Pinpoint the cell where the given text exists, returning its [X, Y] midpoint coordinate. 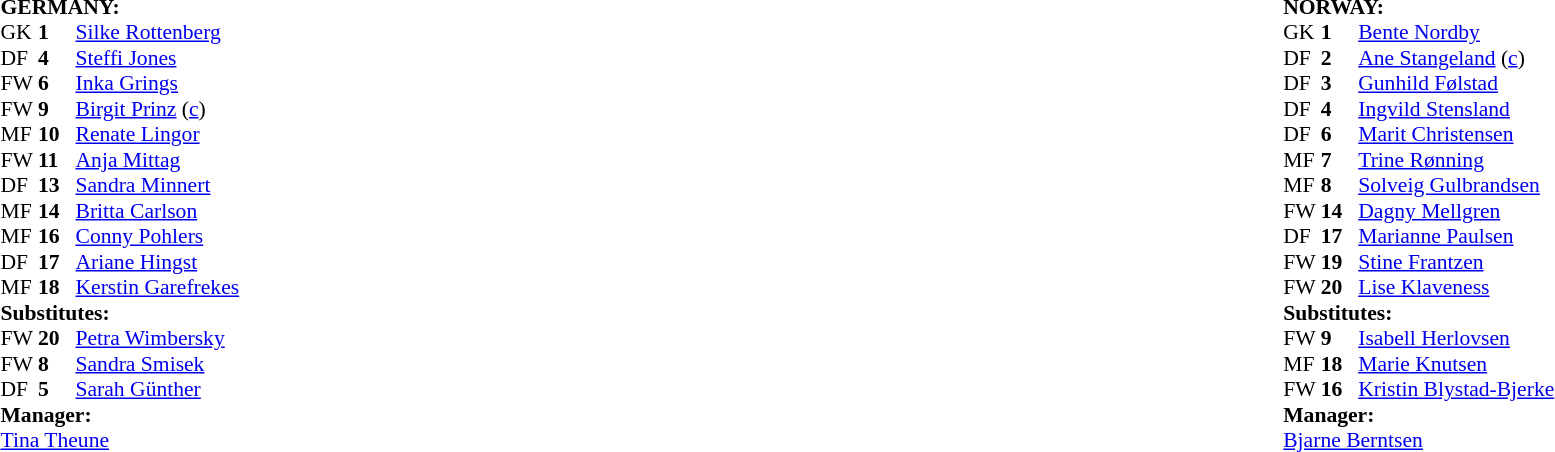
Sarah Günther [158, 389]
3 [1340, 83]
2 [1340, 58]
Dagny Mellgren [1456, 211]
13 [57, 185]
19 [1340, 262]
Sandra Smisek [158, 364]
Marie Knutsen [1456, 364]
11 [57, 160]
5 [57, 389]
Kristin Blystad-Bjerke [1456, 389]
Stine Frantzen [1456, 262]
Trine Rønning [1456, 160]
Britta Carlson [158, 211]
Ane Stangeland (c) [1456, 58]
Ariane Hingst [158, 262]
Silke Rottenberg [158, 33]
Solveig Gulbrandsen [1456, 185]
Marianne Paulsen [1456, 237]
Conny Pohlers [158, 237]
Anja Mittag [158, 160]
Marit Christensen [1456, 135]
10 [57, 135]
Renate Lingor [158, 135]
Bente Nordby [1456, 33]
7 [1340, 160]
Lise Klaveness [1456, 287]
Steffi Jones [158, 58]
Kerstin Garefrekes [158, 287]
Ingvild Stensland [1456, 109]
Inka Grings [158, 83]
Petra Wimbersky [158, 339]
Sandra Minnert [158, 185]
Birgit Prinz (c) [158, 109]
Gunhild Følstad [1456, 83]
Isabell Herlovsen [1456, 339]
